Identify which cell holds the provided text, then report its [x, y] central coordinate. 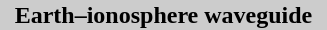
Earth–ionosphere waveguide [164, 15]
